Locate the cell with the specified text and output its (X, Y) center coordinate. 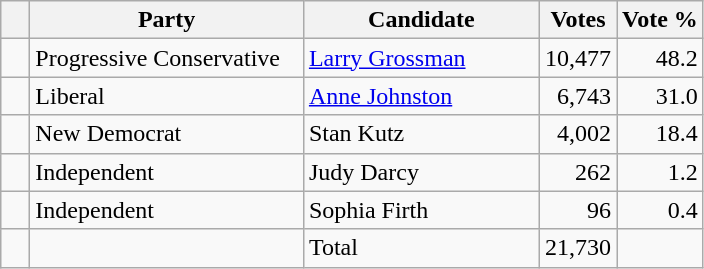
Party (167, 20)
Progressive Conservative (167, 58)
Liberal (167, 96)
0.4 (660, 210)
Judy Darcy (421, 172)
6,743 (578, 96)
4,002 (578, 134)
262 (578, 172)
18.4 (660, 134)
31.0 (660, 96)
Vote % (660, 20)
48.2 (660, 58)
Anne Johnston (421, 96)
Larry Grossman (421, 58)
1.2 (660, 172)
Stan Kutz (421, 134)
96 (578, 210)
10,477 (578, 58)
Votes (578, 20)
Candidate (421, 20)
Sophia Firth (421, 210)
New Democrat (167, 134)
Total (421, 248)
21,730 (578, 248)
